Provide the [x, y] coordinate of the cell's center where the given text is located.  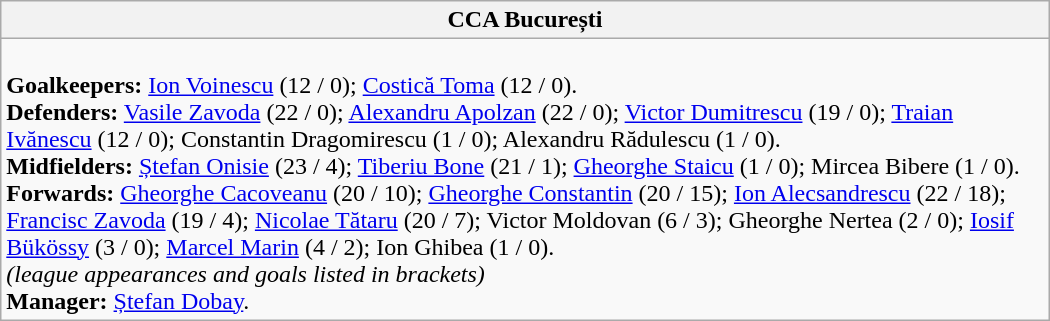
CCA București [525, 20]
